From the cell containing the given text, extract its center point as [X, Y] coordinate. 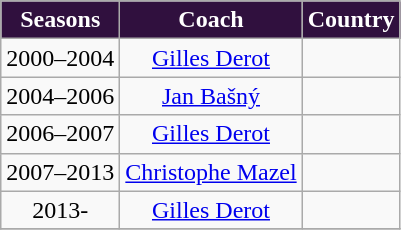
2013- [60, 210]
2000–2004 [60, 58]
2004–2006 [60, 96]
Jan Bašný [211, 96]
Christophe Mazel [211, 172]
2006–2007 [60, 134]
2007–2013 [60, 172]
Country [351, 20]
Seasons [60, 20]
Coach [211, 20]
